Extract the (X, Y) coordinate from the center of the cell holding the provided text.  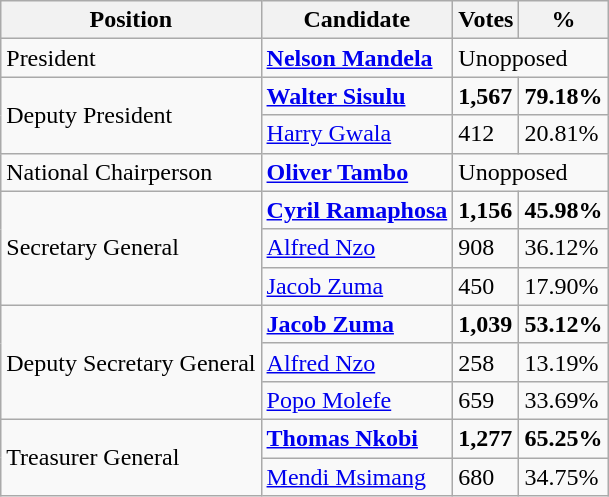
Nelson Mandela (357, 58)
659 (486, 400)
13.19% (564, 362)
53.12% (564, 324)
Cyril Ramaphosa (357, 210)
Thomas Nkobi (357, 438)
258 (486, 362)
65.25% (564, 438)
Walter Sisulu (357, 96)
Position (131, 20)
President (131, 58)
20.81% (564, 134)
34.75% (564, 477)
1,156 (486, 210)
Mendi Msimang (357, 477)
45.98% (564, 210)
Secretary General (131, 248)
Popo Molefe (357, 400)
Treasurer General (131, 457)
National Chairperson (131, 172)
Oliver Tambo (357, 172)
17.90% (564, 286)
% (564, 20)
36.12% (564, 248)
Deputy Secretary General (131, 362)
908 (486, 248)
680 (486, 477)
Deputy President (131, 115)
412 (486, 134)
450 (486, 286)
1,039 (486, 324)
33.69% (564, 400)
Harry Gwala (357, 134)
Candidate (357, 20)
Votes (486, 20)
79.18% (564, 96)
1,567 (486, 96)
1,277 (486, 438)
